For the text-containing cell, return its midpoint in [X, Y] coordinate format. 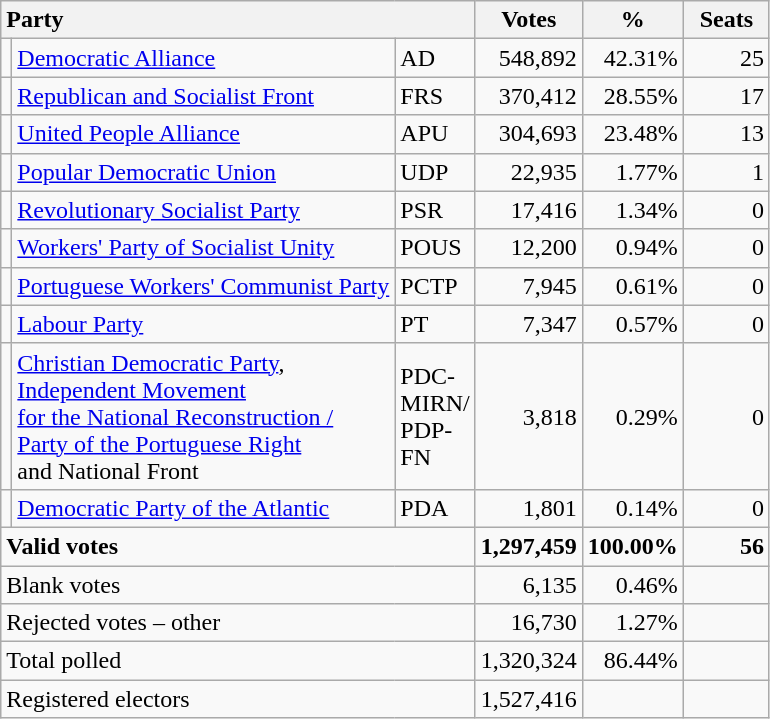
1,320,324 [528, 661]
Democratic Alliance [204, 58]
1.77% [632, 172]
PDA [435, 508]
23.48% [632, 134]
13 [726, 134]
Christian Democratic Party,Independent Movementfor the National Reconstruction /Party of the Portuguese Rightand National Front [204, 416]
0.29% [632, 416]
Total polled [238, 661]
Portuguese Workers' Communist Party [204, 286]
304,693 [528, 134]
6,135 [528, 585]
0.94% [632, 248]
42.31% [632, 58]
1,801 [528, 508]
Workers' Party of Socialist Unity [204, 248]
Votes [528, 20]
Seats [726, 20]
16,730 [528, 623]
0.57% [632, 324]
Labour Party [204, 324]
Rejected votes – other [238, 623]
25 [726, 58]
PSR [435, 210]
Blank votes [238, 585]
1.34% [632, 210]
7,945 [528, 286]
12,200 [528, 248]
1,297,459 [528, 546]
FRS [435, 96]
22,935 [528, 172]
Republican and Socialist Front [204, 96]
Valid votes [238, 546]
1.27% [632, 623]
7,347 [528, 324]
1 [726, 172]
Registered electors [238, 699]
PCTP [435, 286]
370,412 [528, 96]
56 [726, 546]
POUS [435, 248]
548,892 [528, 58]
0.61% [632, 286]
1,527,416 [528, 699]
Revolutionary Socialist Party [204, 210]
% [632, 20]
17 [726, 96]
PT [435, 324]
86.44% [632, 661]
UDP [435, 172]
AD [435, 58]
17,416 [528, 210]
0.46% [632, 585]
Party [238, 20]
0.14% [632, 508]
Popular Democratic Union [204, 172]
28.55% [632, 96]
Democratic Party of the Atlantic [204, 508]
PDC-MIRN/PDP-FN [435, 416]
United People Alliance [204, 134]
APU [435, 134]
100.00% [632, 546]
3,818 [528, 416]
